Determine the (x, y) coordinate at the center of the cell enclosing the given text.  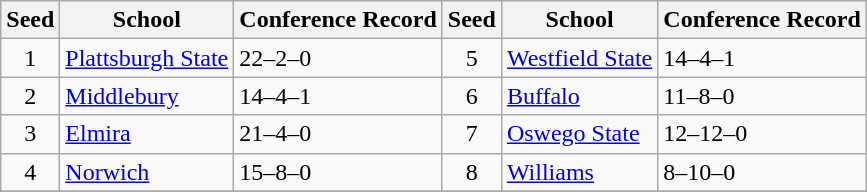
22–2–0 (338, 58)
Oswego State (579, 134)
8 (472, 172)
5 (472, 58)
Westfield State (579, 58)
Plattsburgh State (147, 58)
Williams (579, 172)
12–12–0 (762, 134)
7 (472, 134)
8–10–0 (762, 172)
6 (472, 96)
Buffalo (579, 96)
1 (30, 58)
Norwich (147, 172)
Elmira (147, 134)
3 (30, 134)
21–4–0 (338, 134)
4 (30, 172)
Middlebury (147, 96)
11–8–0 (762, 96)
2 (30, 96)
15–8–0 (338, 172)
